Locate the cell with the specified text and output its (x, y) center coordinate. 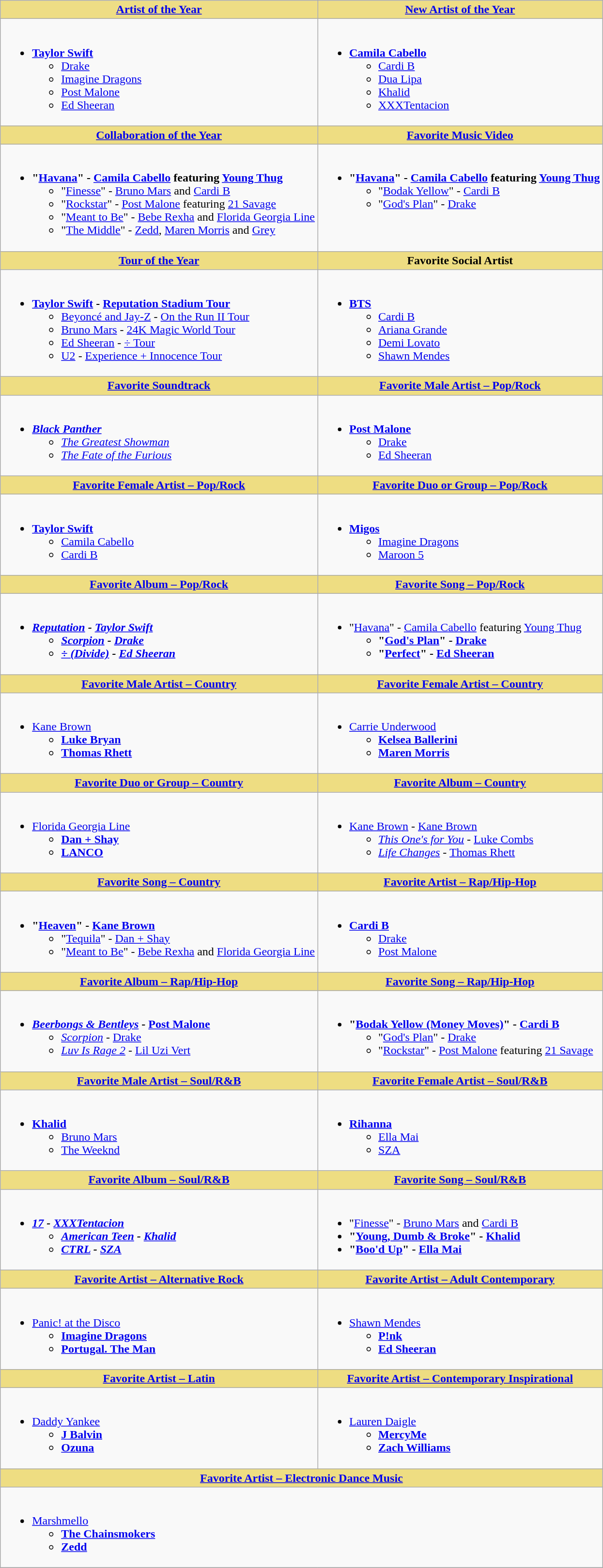
Tour of the Year (159, 260)
Black PantherThe Greatest ShowmanThe Fate of the Furious (159, 436)
Favorite Artist – Latin (159, 1378)
Favorite Artist – Alternative Rock (159, 1279)
Favorite Artist – Electronic Dance Music (301, 1478)
Florida Georgia LineDan + ShayLANCO (159, 832)
Lauren DaigleMercyMeZach Williams (460, 1428)
Favorite Male Artist – Soul/R&B (159, 1081)
RihannaElla MaiSZA (460, 1131)
Favorite Female Artist – Pop/Rock (159, 485)
Daddy YankeeJ BalvinOzuna (159, 1428)
Taylor SwiftCamila CabelloCardi B (159, 534)
Kane BrownLuke BryanThomas Rhett (159, 734)
Kane Brown - Kane BrownThis One's for You - Luke CombsLife Changes - Thomas Rhett (460, 832)
"Havana" - Camila Cabello featuring Young Thug"God's Plan" - Drake"Perfect" - Ed Sheeran (460, 634)
"Bodak Yellow (Money Moves)" - Cardi B"God's Plan" - Drake"Rockstar" - Post Malone featuring 21 Savage (460, 1031)
"Finesse" - Bruno Mars and Cardi B"Young, Dumb & Broke" - Khalid"Boo'd Up" - Ella Mai (460, 1229)
Carrie UnderwoodKelsea BalleriniMaren Morris (460, 734)
Favorite Artist – Rap/Hip-Hop (460, 882)
Beerbongs & Bentleys - Post MaloneScorpion - DrakeLuv Is Rage 2 - Lil Uzi Vert (159, 1031)
Favorite Song – Country (159, 882)
KhalidBruno MarsThe Weeknd (159, 1131)
Collaboration of the Year (159, 135)
Artist of the Year (159, 10)
Favorite Female Artist – Soul/R&B (460, 1081)
Favorite Duo or Group – Pop/Rock (460, 485)
Panic! at the DiscoImagine DragonsPortugal. The Man (159, 1329)
Favorite Music Video (460, 135)
Favorite Soundtrack (159, 386)
Favorite Female Artist – Country (460, 684)
Favorite Album – Pop/Rock (159, 584)
Favorite Song – Soul/R&B (460, 1180)
BTSCardi BAriana GrandeDemi LovatoShawn Mendes (460, 323)
"Heaven" - Kane Brown"Tequila" - Dan + Shay"Meant to Be" - Bebe Rexha and Florida Georgia Line (159, 932)
Favorite Artist – Adult Contemporary (460, 1279)
Favorite Social Artist (460, 260)
Favorite Duo or Group – Country (159, 783)
MarshmelloThe ChainsmokersZedd (301, 1527)
Shawn MendesP!nkEd Sheeran (460, 1329)
Favorite Album – Soul/R&B (159, 1180)
Favorite Male Artist – Country (159, 684)
Favorite Album – Country (460, 783)
MigosImagine DragonsMaroon 5 (460, 534)
Favorite Male Artist – Pop/Rock (460, 386)
Cardi BDrakePost Malone (460, 932)
New Artist of the Year (460, 10)
17 - XXXTentacionAmerican Teen - KhalidCTRL - SZA (159, 1229)
"Havana" - Camila Cabello featuring Young Thug"Bodak Yellow" - Cardi B"God's Plan" - Drake (460, 197)
Favorite Song – Rap/Hip-Hop (460, 981)
Favorite Album – Rap/Hip-Hop (159, 981)
Camila CabelloCardi BDua LipaKhalidXXXTentacion (460, 73)
Favorite Artist – Contemporary Inspirational (460, 1378)
Post MaloneDrakeEd Sheeran (460, 436)
Favorite Song – Pop/Rock (460, 584)
Taylor SwiftDrakeImagine DragonsPost MaloneEd Sheeran (159, 73)
Reputation - Taylor SwiftScorpion - Drake÷ (Divide) - Ed Sheeran (159, 634)
